Locate the cell with the specified text and output its (x, y) center coordinate. 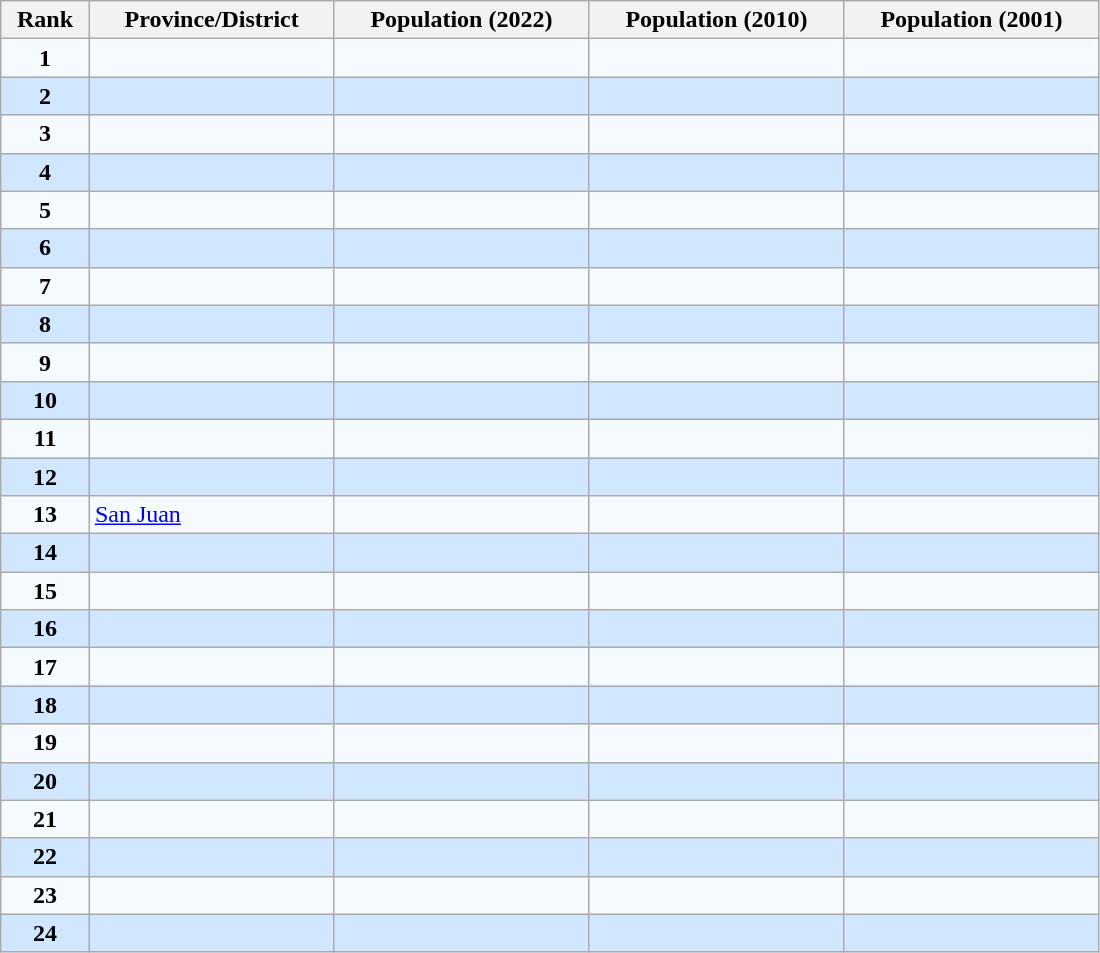
4 (46, 172)
21 (46, 819)
Rank (46, 20)
11 (46, 438)
7 (46, 286)
18 (46, 705)
6 (46, 248)
9 (46, 362)
Population (2001) (972, 20)
23 (46, 895)
San Juan (212, 515)
19 (46, 743)
17 (46, 667)
20 (46, 781)
16 (46, 629)
14 (46, 553)
15 (46, 591)
8 (46, 324)
22 (46, 857)
10 (46, 400)
13 (46, 515)
3 (46, 134)
24 (46, 933)
2 (46, 96)
Population (2010) (716, 20)
5 (46, 210)
12 (46, 477)
Province/District (212, 20)
1 (46, 58)
Population (2022) (462, 20)
